Capture the cell that displays the provided text and extract its [x, y] central coordinate. 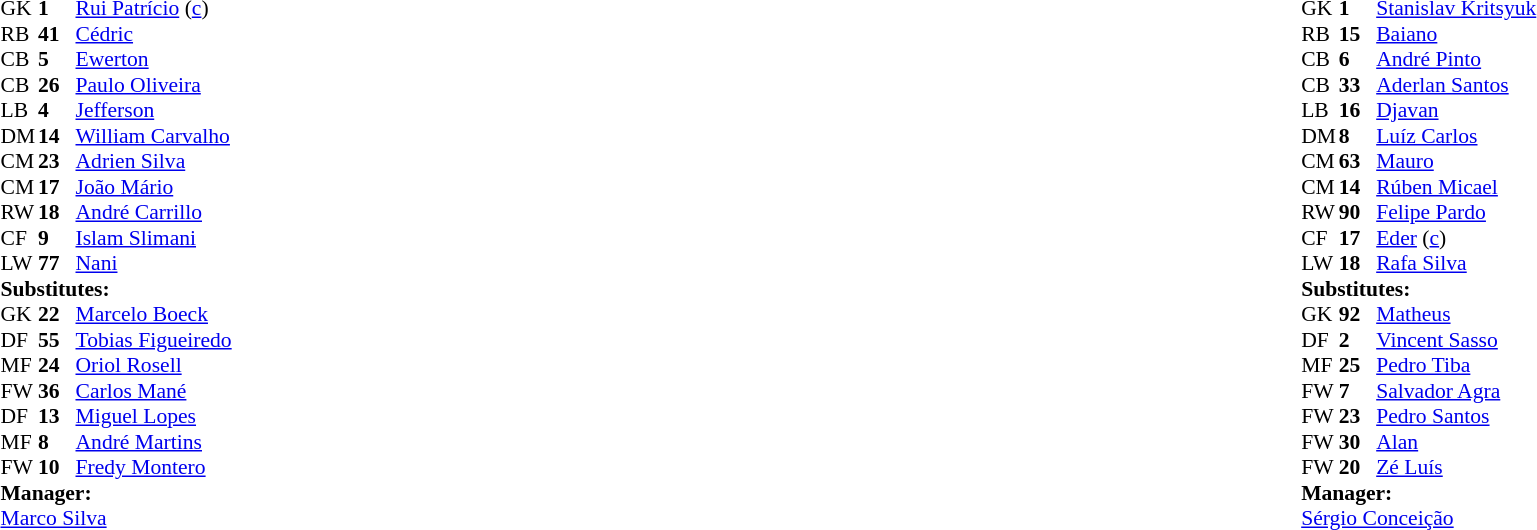
26 [57, 85]
Marcelo Boeck [154, 315]
Miguel Lopes [154, 417]
Vincent Sasso [1456, 340]
24 [57, 365]
Mauro [1456, 161]
Oriol Rosell [154, 365]
Luíz Carlos [1456, 136]
João Mário [154, 187]
Salvador Agra [1456, 391]
Nani [154, 263]
41 [57, 34]
Carlos Mané [154, 391]
André Martins [154, 442]
20 [1358, 467]
Djavan [1456, 111]
15 [1358, 34]
4 [57, 111]
Rúben Micael [1456, 187]
Paulo Oliveira [154, 85]
Eder (c) [1456, 238]
Jefferson [154, 111]
Pedro Tiba [1456, 365]
77 [57, 263]
Islam Slimani [154, 238]
63 [1358, 161]
Pedro Santos [1456, 417]
7 [1358, 391]
André Pinto [1456, 59]
6 [1358, 59]
36 [57, 391]
22 [57, 315]
13 [57, 417]
33 [1358, 85]
92 [1358, 315]
9 [57, 238]
Adrien Silva [154, 161]
Cédric [154, 34]
Rafa Silva [1456, 263]
16 [1358, 111]
Zé Luís [1456, 467]
55 [57, 340]
William Carvalho [154, 136]
2 [1358, 340]
Felipe Pardo [1456, 213]
25 [1358, 365]
90 [1358, 213]
30 [1358, 442]
Aderlan Santos [1456, 85]
Baiano [1456, 34]
Ewerton [154, 59]
Alan [1456, 442]
10 [57, 467]
Tobias Figueiredo [154, 340]
André Carrillo [154, 213]
Fredy Montero [154, 467]
Matheus [1456, 315]
5 [57, 59]
